Output the [x, y] coordinate of the center of the cell containing the given text.  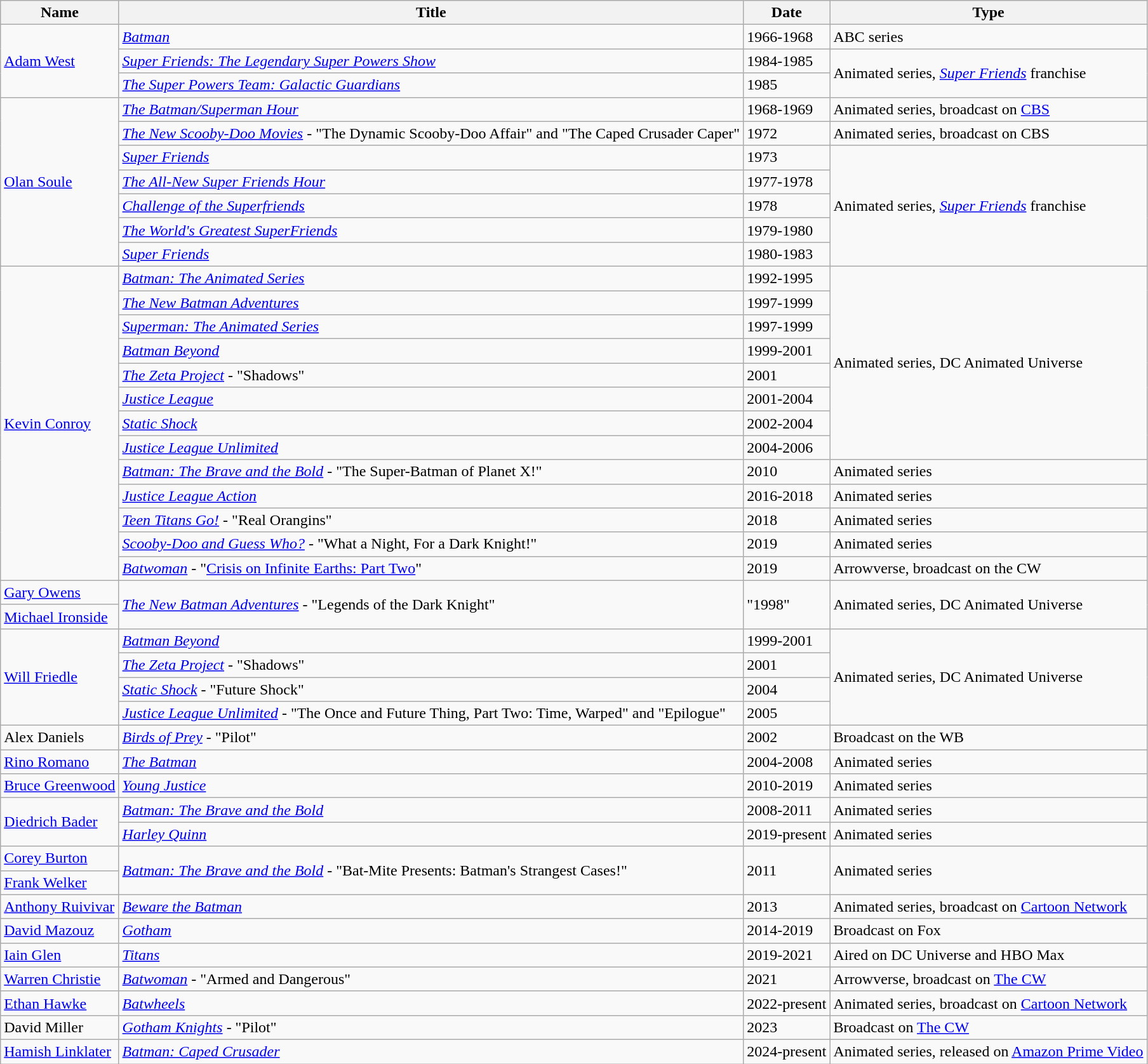
Aired on DC Universe and HBO Max [988, 955]
2005 [787, 714]
The Batman/Superman Hour [431, 109]
Super Friends: The Legendary Super Powers Show [431, 61]
1984-1985 [787, 61]
Static Shock - "Future Shock" [431, 689]
2011 [787, 870]
Adam West [60, 61]
The New Batman Adventures - "Legends of the Dark Knight" [431, 604]
Teen Titans Go! - "Real Orangins" [431, 520]
The World's Greatest SuperFriends [431, 230]
Will Friedle [60, 677]
Broadcast on Fox [988, 931]
2004-2008 [787, 762]
2023 [787, 1027]
Superman: The Animated Series [431, 327]
ABC series [988, 37]
Beware the Batman [431, 907]
Kevin Conroy [60, 423]
Arrowverse, broadcast on The CW [988, 979]
Broadcast on The CW [988, 1027]
2010 [787, 472]
1979-1980 [787, 230]
1977-1978 [787, 182]
The Batman [431, 762]
Batman: Caped Crusader [431, 1051]
The All-New Super Friends Hour [431, 182]
Broadcast on the WB [988, 738]
2008-2011 [787, 810]
Scooby-Doo and Guess Who? - "What a Night, For a Dark Knight!" [431, 544]
1980-1983 [787, 254]
Justice League Action [431, 496]
1992-1995 [787, 278]
Title [431, 13]
Young Justice [431, 786]
Type [988, 13]
Titans [431, 955]
2013 [787, 907]
Frank Welker [60, 882]
Anthony Ruivivar [60, 907]
Ethan Hawke [60, 1003]
2010-2019 [787, 786]
Justice League [431, 399]
Michael Ironside [60, 616]
1985 [787, 85]
Gary Owens [60, 592]
2004 [787, 689]
Harley Quinn [431, 834]
1966-1968 [787, 37]
Corey Burton [60, 858]
Warren Christie [60, 979]
"1998" [787, 604]
2019-2021 [787, 955]
Gotham [431, 931]
2022-present [787, 1003]
2024-present [787, 1051]
David Miller [60, 1027]
The Super Powers Team: Galactic Guardians [431, 85]
2021 [787, 979]
Justice League Unlimited - "The Once and Future Thing, Part Two: Time, Warped" and "Epilogue" [431, 714]
2019-present [787, 834]
Batman [431, 37]
2016-2018 [787, 496]
2004-2006 [787, 448]
Batman: The Brave and the Bold - "Bat-Mite Presents: Batman's Strangest Cases!" [431, 870]
Hamish Linklater [60, 1051]
Batwheels [431, 1003]
Animated series, released on Amazon Prime Video [988, 1051]
Name [60, 13]
David Mazouz [60, 931]
1973 [787, 157]
Bruce Greenwood [60, 786]
2002 [787, 738]
The New Batman Adventures [431, 303]
Batman: The Brave and the Bold - "The Super-Batman of Planet X!" [431, 472]
Batwoman - "Armed and Dangerous" [431, 979]
The New Scooby-Doo Movies - "The Dynamic Scooby-Doo Affair" and "The Caped Crusader Caper" [431, 133]
Birds of Prey - "Pilot" [431, 738]
Batman: The Animated Series [431, 278]
1972 [787, 133]
Arrowverse, broadcast on the CW [988, 568]
Diedrich Bader [60, 822]
Justice League Unlimited [431, 448]
2001-2004 [787, 399]
1978 [787, 206]
Date [787, 13]
Batman: The Brave and the Bold [431, 810]
2014-2019 [787, 931]
2018 [787, 520]
Iain Glen [60, 955]
1968-1969 [787, 109]
Rino Romano [60, 762]
2002-2004 [787, 423]
Static Shock [431, 423]
Challenge of the Superfriends [431, 206]
Batwoman - "Crisis on Infinite Earths: Part Two" [431, 568]
Alex Daniels [60, 738]
Olan Soule [60, 182]
Gotham Knights - "Pilot" [431, 1027]
